Find where the given text appears and provide that cell's center as (X, Y) coordinate. 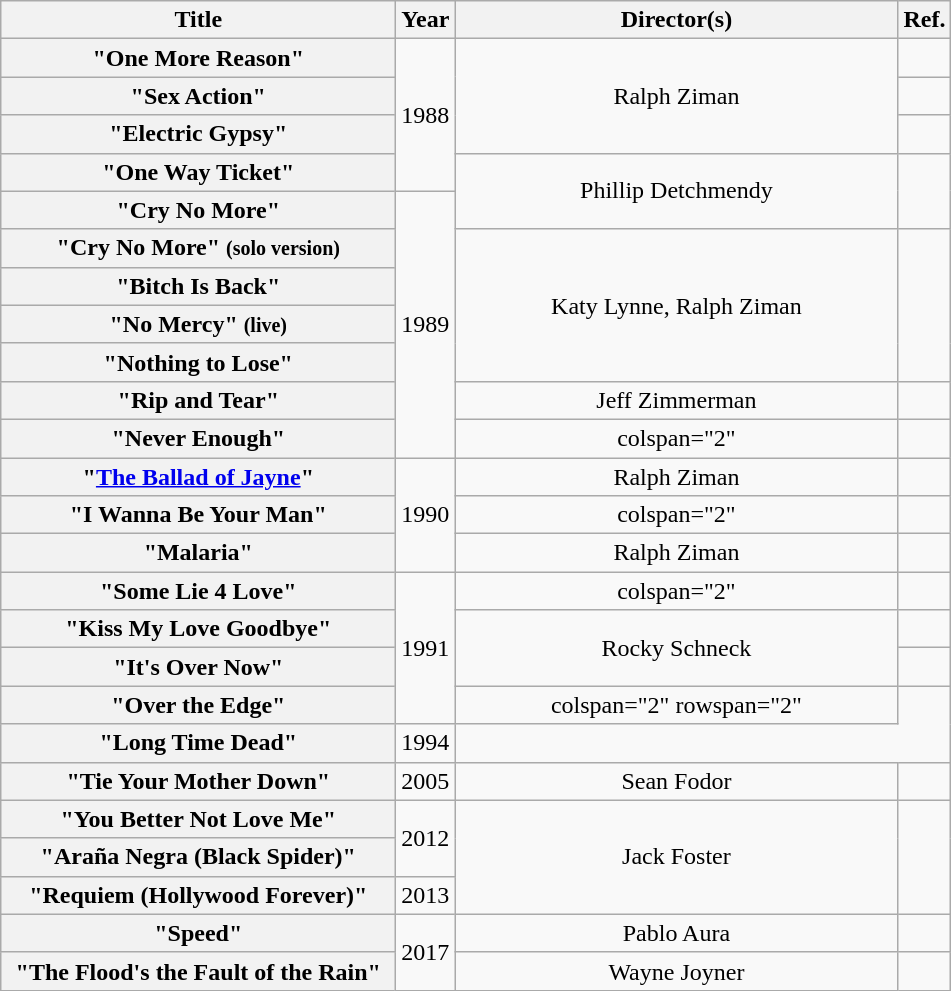
"Over the Edge" (198, 705)
Katy Lynne, Ralph Ziman (676, 305)
"Sex Action" (198, 96)
2017 (426, 952)
1994 (426, 743)
1991 (426, 648)
"Kiss My Love Goodbye" (198, 629)
1989 (426, 324)
"Nothing to Lose" (198, 362)
Pablo Aura (676, 933)
"Malaria" (198, 553)
"Requiem (Hollywood Forever)" (198, 895)
"Araña Negra (Black Spider)" (198, 857)
Ref. (924, 20)
2012 (426, 838)
1988 (426, 115)
"The Ballad of Jayne" (198, 477)
Phillip Detchmendy (676, 191)
Director(s) (676, 20)
"One Way Ticket" (198, 172)
Sean Fodor (676, 781)
Year (426, 20)
Jeff Zimmerman (676, 400)
"One More Reason" (198, 58)
"I Wanna Be Your Man" (198, 515)
colspan="2" rowspan="2" (676, 705)
Jack Foster (676, 857)
"Some Lie 4 Love" (198, 591)
"Electric Gypsy" (198, 134)
"Cry No More" (198, 210)
1990 (426, 515)
"The Flood's the Fault of the Rain" (198, 971)
2013 (426, 895)
"No Mercy" (live) (198, 324)
"Rip and Tear" (198, 400)
"Bitch Is Back" (198, 286)
2005 (426, 781)
"Never Enough" (198, 438)
"Speed" (198, 933)
Rocky Schneck (676, 648)
Title (198, 20)
"It's Over Now" (198, 667)
"Tie Your Mother Down" (198, 781)
"Cry No More" (solo version) (198, 248)
"Long Time Dead" (198, 743)
Wayne Joyner (676, 971)
"You Better Not Love Me" (198, 819)
